Scan for the cell matching the given text and deliver its [X, Y] coordinate at center. 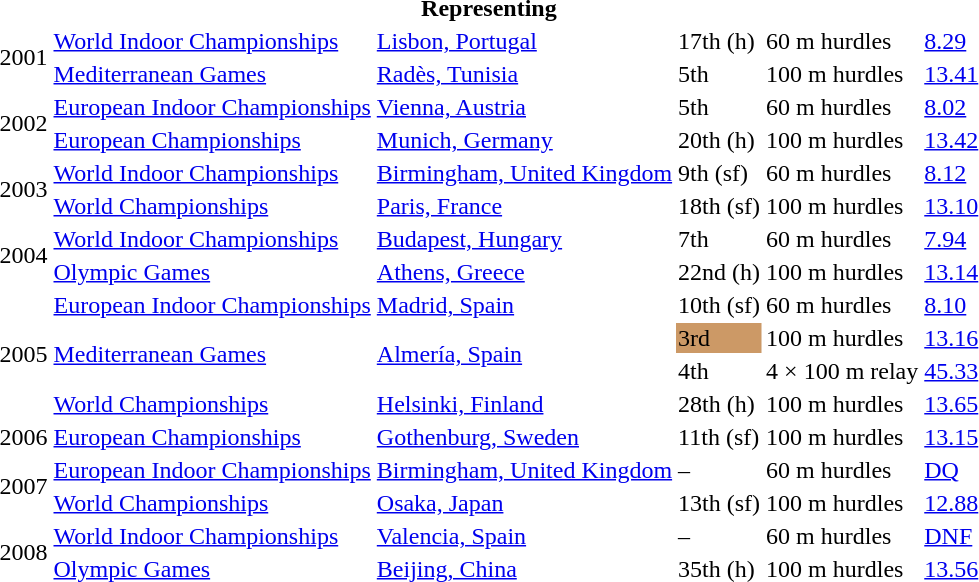
Munich, Germany [524, 140]
10th (sf) [720, 305]
Athens, Greece [524, 272]
Budapest, Hungary [524, 239]
Vienna, Austria [524, 107]
4 × 100 m relay [842, 371]
18th (sf) [720, 206]
3rd [720, 338]
9th (sf) [720, 173]
Madrid, Spain [524, 305]
13th (sf) [720, 503]
Valencia, Spain [524, 536]
Helsinki, Finland [524, 404]
20th (h) [720, 140]
Paris, France [524, 206]
4th [720, 371]
7th [720, 239]
17th (h) [720, 41]
22nd (h) [720, 272]
Lisbon, Portugal [524, 41]
Gothenburg, Sweden [524, 437]
11th (sf) [720, 437]
28th (h) [720, 404]
Osaka, Japan [524, 503]
Olympic Games [212, 272]
Almería, Spain [524, 354]
Radès, Tunisia [524, 74]
